Pinpoint the cell where the given text exists, returning its (x, y) midpoint coordinate. 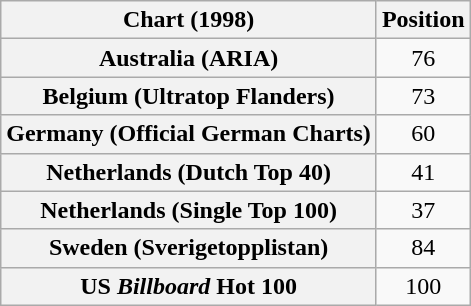
Netherlands (Single Top 100) (189, 210)
Sweden (Sverigetopplistan) (189, 248)
Belgium (Ultratop Flanders) (189, 96)
37 (423, 210)
41 (423, 172)
73 (423, 96)
US Billboard Hot 100 (189, 286)
Germany (Official German Charts) (189, 134)
Australia (ARIA) (189, 58)
Position (423, 20)
100 (423, 286)
Chart (1998) (189, 20)
60 (423, 134)
84 (423, 248)
Netherlands (Dutch Top 40) (189, 172)
76 (423, 58)
